Output the (x, y) coordinate of the center of the cell containing the given text.  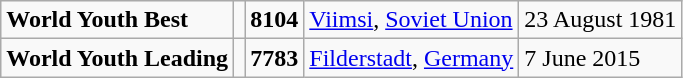
23 August 1981 (600, 20)
7783 (274, 58)
Viimsi, Soviet Union (412, 20)
World Youth Best (118, 20)
Filderstadt, Germany (412, 58)
World Youth Leading (118, 58)
7 June 2015 (600, 58)
8104 (274, 20)
